Pinpoint the cell where the given text exists, returning its (X, Y) midpoint coordinate. 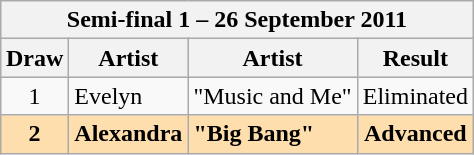
Semi-final 1 – 26 September 2011 (236, 20)
1 (34, 96)
Eliminated (415, 96)
"Music and Me" (272, 96)
Evelyn (128, 96)
Result (415, 58)
Draw (34, 58)
Advanced (415, 134)
Alexandra (128, 134)
2 (34, 134)
"Big Bang" (272, 134)
